Capture the cell that displays the provided text and extract its [x, y] central coordinate. 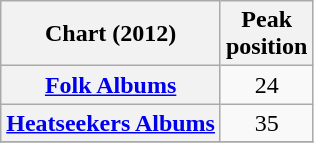
Heatseekers Albums [111, 123]
Chart (2012) [111, 34]
Folk Albums [111, 85]
35 [266, 123]
Peakposition [266, 34]
24 [266, 85]
